Capture the cell that displays the provided text and extract its [X, Y] central coordinate. 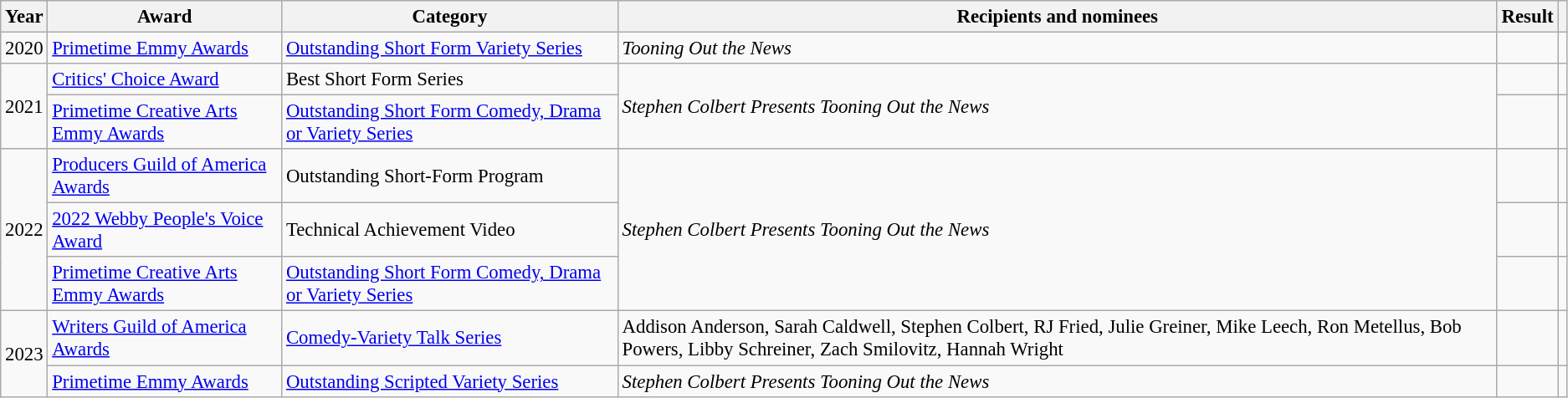
Comedy-Variety Talk Series [450, 338]
Tooning Out the News [1058, 48]
Year [24, 17]
Technical Achievement Video [450, 231]
2022 [24, 230]
Writers Guild of America Awards [165, 338]
Best Short Form Series [450, 79]
Result [1528, 17]
2020 [24, 48]
2022 Webby People's Voice Award [165, 231]
Outstanding Short-Form Program [450, 176]
2021 [24, 106]
Producers Guild of America Awards [165, 176]
Outstanding Scripted Variety Series [450, 381]
Outstanding Short Form Variety Series [450, 48]
Recipients and nominees [1058, 17]
Critics' Choice Award [165, 79]
Award [165, 17]
2023 [24, 354]
Category [450, 17]
